Return (x, y) of the center of cell containing provided text 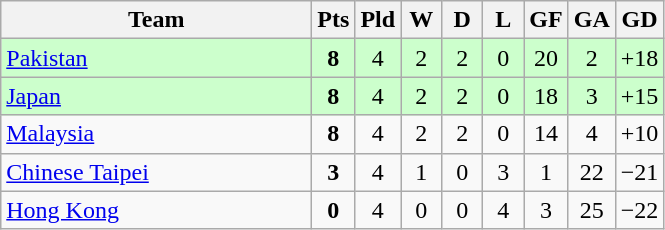
+15 (640, 96)
−22 (640, 210)
25 (592, 210)
Pakistan (156, 58)
Pts (334, 20)
L (504, 20)
GA (592, 20)
Hong Kong (156, 210)
Malaysia (156, 134)
20 (546, 58)
GF (546, 20)
Japan (156, 96)
Team (156, 20)
18 (546, 96)
Pld (378, 20)
+18 (640, 58)
Chinese Taipei (156, 172)
+10 (640, 134)
D (462, 20)
−21 (640, 172)
W (422, 20)
GD (640, 20)
14 (546, 134)
22 (592, 172)
